Return [x, y] of the center of cell containing provided text 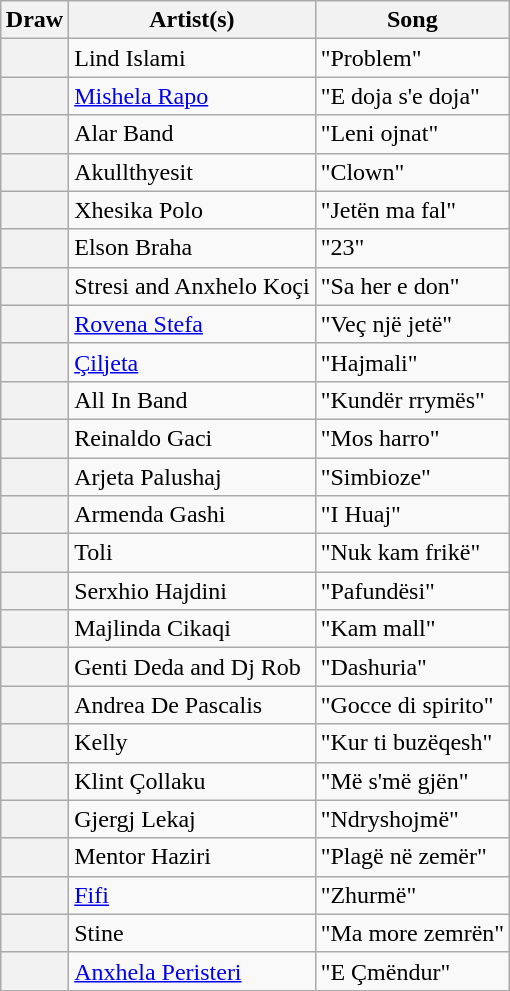
Majlinda Cikaqi [192, 629]
Genti Deda and Dj Rob [192, 667]
Mentor Haziri [192, 857]
"Dashuria" [412, 667]
"Gocce di spirito" [412, 705]
Alar Band [192, 134]
"Jetën ma fal" [412, 210]
Song [412, 20]
Draw [34, 20]
"Zhurmë" [412, 895]
Artist(s) [192, 20]
Serxhio Hajdini [192, 591]
Stresi and Anxhelo Koçi [192, 286]
Çiljeta [192, 362]
Elson Braha [192, 248]
Reinaldo Gaci [192, 438]
Armenda Gashi [192, 515]
"E doja s'e doja" [412, 96]
"Clown" [412, 172]
Akullthyesit [192, 172]
Kelly [192, 743]
"Mos harro" [412, 438]
"Pafundësi" [412, 591]
Stine [192, 933]
"Problem" [412, 58]
"Simbioze" [412, 477]
"Më s'më gjën" [412, 781]
Lind Islami [192, 58]
Anxhela Peristeri [192, 971]
"Kundër rrymës" [412, 400]
Rovena Stefa [192, 324]
"E Çmëndur" [412, 971]
"Ndryshojmë" [412, 819]
Mishela Rapo [192, 96]
Toli [192, 553]
Klint Çollaku [192, 781]
Andrea De Pascalis [192, 705]
Xhesika Polo [192, 210]
"Plagë në zemër" [412, 857]
"Kur ti buzëqesh" [412, 743]
"Hajmali" [412, 362]
Fifi [192, 895]
"Sa her e don" [412, 286]
"Nuk kam frikë" [412, 553]
"23" [412, 248]
"Ma more zemrën" [412, 933]
Gjergj Lekaj [192, 819]
"I Huaj" [412, 515]
"Veç një jetë" [412, 324]
"Leni ojnat" [412, 134]
Arjeta Palushaj [192, 477]
All In Band [192, 400]
"Kam mall" [412, 629]
